Provide the (X, Y) coordinate of the cell's center where the given text is located.  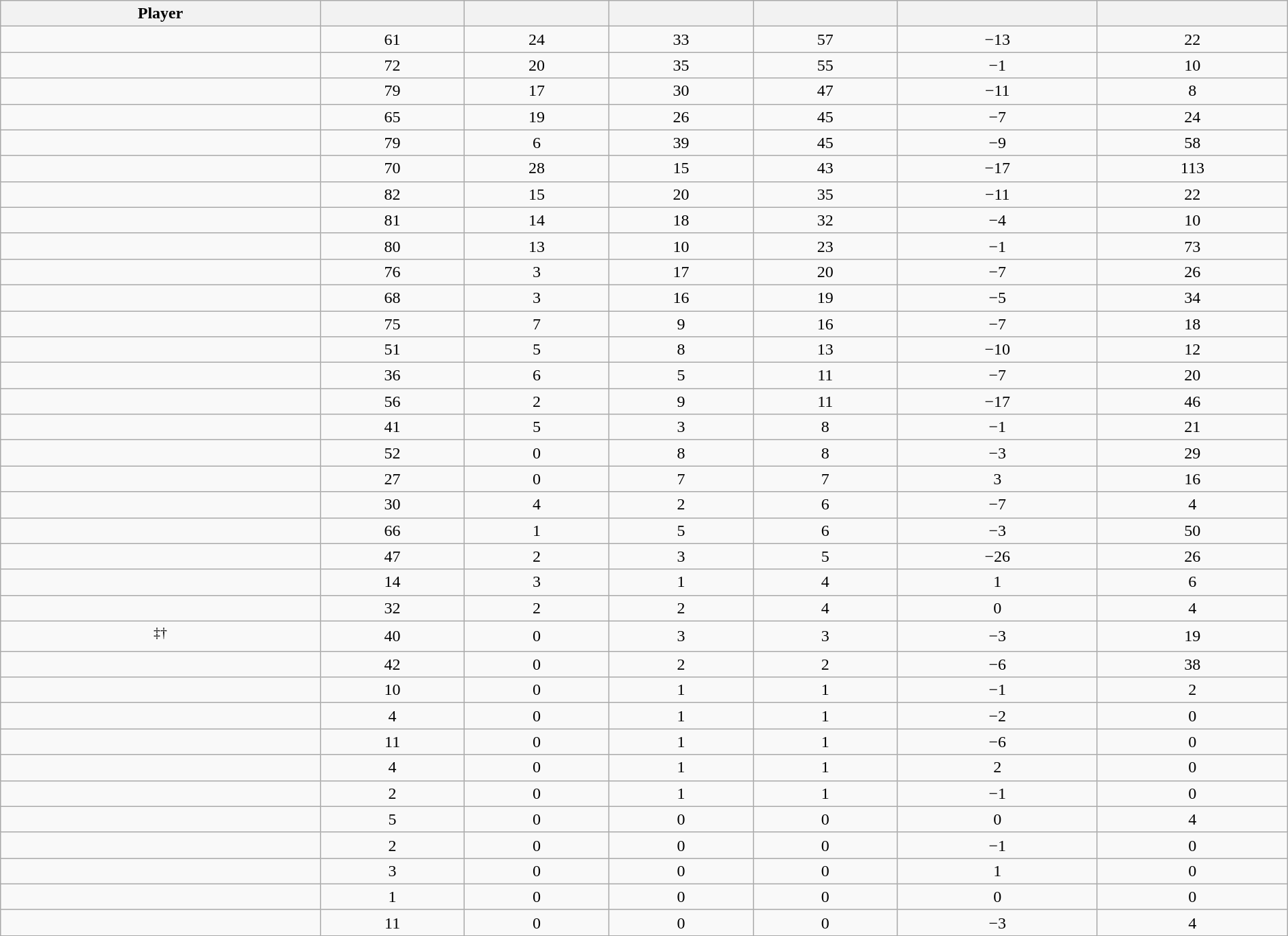
40 (392, 636)
42 (392, 664)
57 (825, 39)
65 (392, 117)
72 (392, 65)
56 (392, 401)
66 (392, 530)
29 (1192, 453)
50 (1192, 530)
41 (392, 427)
113 (1192, 168)
68 (392, 298)
28 (537, 168)
12 (1192, 350)
82 (392, 194)
−26 (997, 556)
33 (681, 39)
‡† (160, 636)
75 (392, 324)
−13 (997, 39)
23 (825, 246)
46 (1192, 401)
51 (392, 350)
43 (825, 168)
55 (825, 65)
70 (392, 168)
−10 (997, 350)
−9 (997, 143)
−4 (997, 220)
80 (392, 246)
Player (160, 14)
34 (1192, 298)
81 (392, 220)
−5 (997, 298)
38 (1192, 664)
73 (1192, 246)
−2 (997, 716)
52 (392, 453)
21 (1192, 427)
76 (392, 272)
58 (1192, 143)
39 (681, 143)
36 (392, 376)
61 (392, 39)
27 (392, 479)
